Return the [x, y] coordinate for the center point of the cell that contains the specified text.  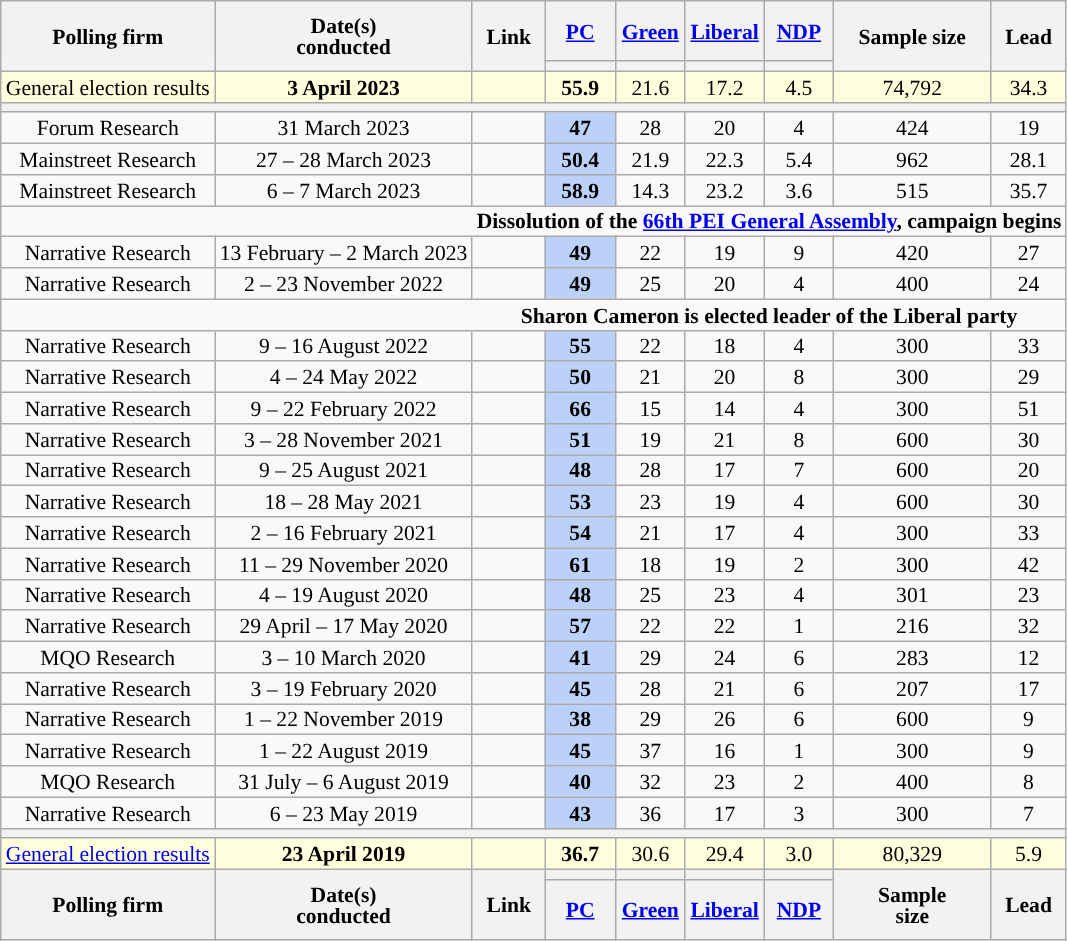
55 [580, 346]
36.7 [580, 854]
2 – 23 November 2022 [344, 284]
40 [580, 782]
207 [912, 688]
35.7 [1029, 190]
283 [912, 658]
3.6 [799, 190]
4 – 24 May 2022 [344, 378]
27 [1029, 252]
21.6 [650, 86]
Samplesize [912, 905]
54 [580, 532]
27 – 28 March 2023 [344, 160]
50.4 [580, 160]
15 [650, 408]
38 [580, 720]
53 [580, 502]
23 April 2019 [344, 854]
17.2 [724, 86]
3 – 10 March 2020 [344, 658]
18 – 28 May 2021 [344, 502]
9 – 16 August 2022 [344, 346]
Dissolution of the 66th PEI General Assembly, campaign begins [769, 222]
36 [650, 812]
216 [912, 626]
6 – 7 March 2023 [344, 190]
9 – 25 August 2021 [344, 470]
301 [912, 594]
23.2 [724, 190]
55.9 [580, 86]
31 March 2023 [344, 128]
61 [580, 564]
420 [912, 252]
14 [724, 408]
21.9 [650, 160]
4 – 19 August 2020 [344, 594]
41 [580, 658]
3 [799, 812]
11 – 29 November 2020 [344, 564]
80,329 [912, 854]
26 [724, 720]
3 – 28 November 2021 [344, 440]
9 – 22 February 2022 [344, 408]
57 [580, 626]
13 February – 2 March 2023 [344, 252]
5.9 [1029, 854]
50 [580, 378]
1 – 22 August 2019 [344, 750]
3 April 2023 [344, 86]
16 [724, 750]
14.3 [650, 190]
66 [580, 408]
6 – 23 May 2019 [344, 812]
34.3 [1029, 86]
3 – 19 February 2020 [344, 688]
47 [580, 128]
58.9 [580, 190]
22.3 [724, 160]
2 – 16 February 2021 [344, 532]
Sample size [912, 36]
515 [912, 190]
Sharon Cameron is elected leader of the Liberal party [769, 314]
29.4 [724, 854]
4.5 [799, 86]
962 [912, 160]
31 July – 6 August 2019 [344, 782]
37 [650, 750]
1 – 22 November 2019 [344, 720]
3.0 [799, 854]
74,792 [912, 86]
30.6 [650, 854]
42 [1029, 564]
Forum Research [108, 128]
5.4 [799, 160]
12 [1029, 658]
424 [912, 128]
43 [580, 812]
28.1 [1029, 160]
29 April – 17 May 2020 [344, 626]
